Return the (x, y) coordinate for the center point of the cell that contains the specified text.  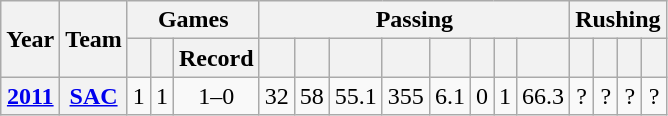
2011 (30, 96)
Games (193, 20)
0 (482, 96)
Year (30, 39)
355 (406, 96)
6.1 (450, 96)
Team (94, 39)
58 (312, 96)
SAC (94, 96)
Passing (414, 20)
Rushing (618, 20)
66.3 (544, 96)
Record (216, 58)
55.1 (356, 96)
1–0 (216, 96)
32 (276, 96)
